From the cell containing the given text, extract its center point as [X, Y] coordinate. 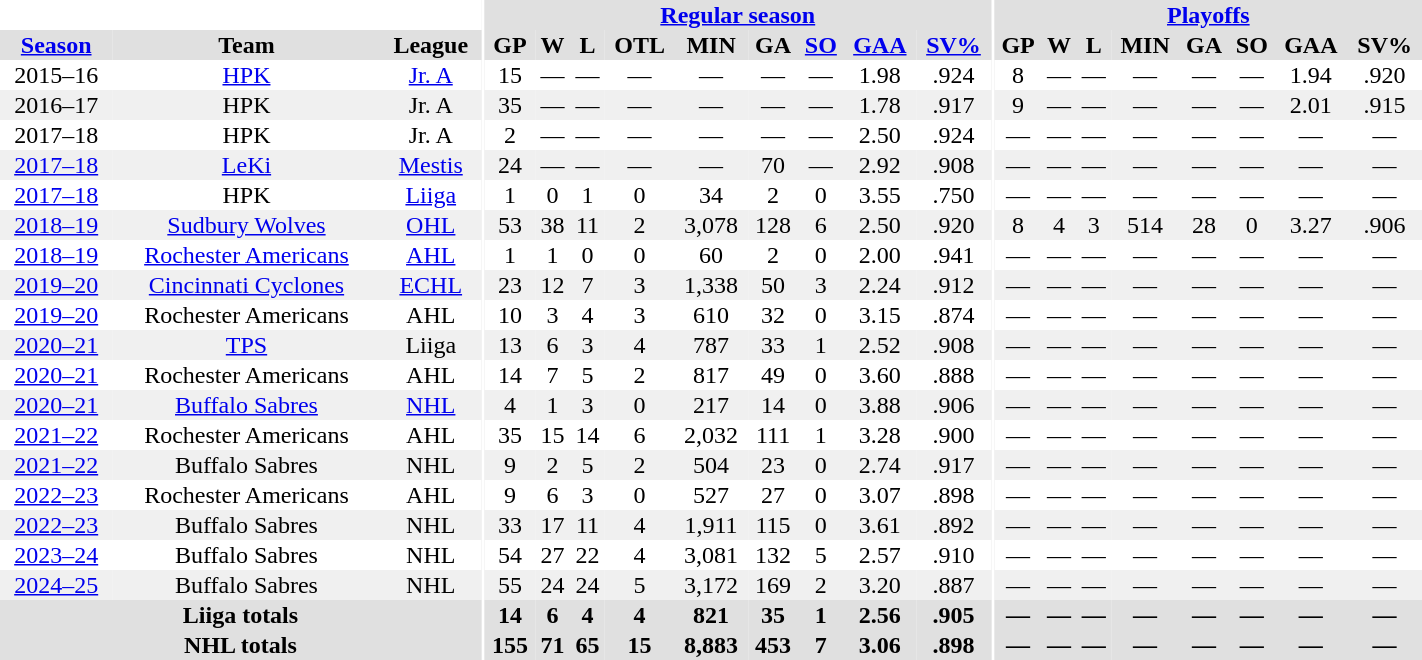
2023–24 [56, 555]
.750 [954, 195]
38 [552, 225]
2.00 [880, 255]
3,081 [711, 555]
55 [510, 585]
NHL totals [240, 645]
LeKi [246, 165]
3.88 [880, 405]
49 [773, 375]
8,883 [711, 645]
3.07 [880, 495]
2,032 [711, 435]
1,911 [711, 525]
115 [773, 525]
65 [588, 645]
2024–25 [56, 585]
2.57 [880, 555]
3.60 [880, 375]
3,172 [711, 585]
821 [711, 615]
Regular season [738, 15]
60 [711, 255]
2.24 [880, 285]
111 [773, 435]
.900 [954, 435]
Season [56, 45]
1.98 [880, 75]
2.56 [880, 615]
OHL [431, 225]
ECHL [431, 285]
2.52 [880, 345]
.910 [954, 555]
71 [552, 645]
Playoffs [1208, 15]
Sudbury Wolves [246, 225]
70 [773, 165]
1.94 [1310, 75]
3.61 [880, 525]
10 [510, 315]
League [431, 45]
.941 [954, 255]
.874 [954, 315]
169 [773, 585]
28 [1204, 225]
155 [510, 645]
787 [711, 345]
3,078 [711, 225]
.888 [954, 375]
22 [588, 555]
128 [773, 225]
Team [246, 45]
32 [773, 315]
OTL [640, 45]
3.28 [880, 435]
504 [711, 465]
527 [711, 495]
817 [711, 375]
.887 [954, 585]
.892 [954, 525]
610 [711, 315]
Liiga totals [240, 615]
3.27 [1310, 225]
50 [773, 285]
132 [773, 555]
53 [510, 225]
1.78 [880, 105]
3.55 [880, 195]
.912 [954, 285]
.915 [1384, 105]
2015–16 [56, 75]
3.06 [880, 645]
17 [552, 525]
13 [510, 345]
3.15 [880, 315]
217 [711, 405]
54 [510, 555]
453 [773, 645]
3.20 [880, 585]
Mestis [431, 165]
34 [711, 195]
12 [552, 285]
.905 [954, 615]
Cincinnati Cyclones [246, 285]
TPS [246, 345]
2016–17 [56, 105]
2.74 [880, 465]
2.01 [1310, 105]
1,338 [711, 285]
514 [1145, 225]
2.92 [880, 165]
